Output the (x, y) coordinate of the center of the cell containing the given text.  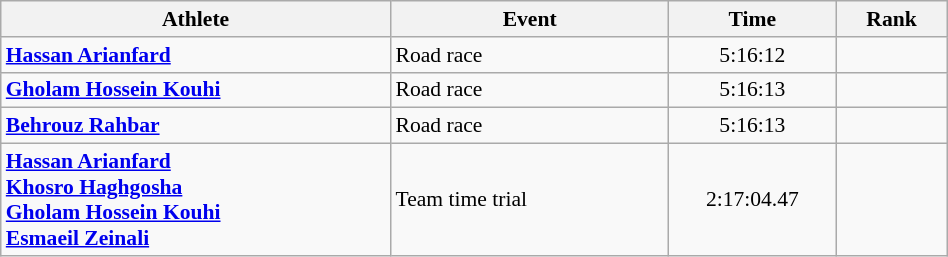
5:16:12 (752, 55)
Athlete (196, 19)
Rank (892, 19)
Event (529, 19)
Behrouz Rahbar (196, 126)
2:17:04.47 (752, 200)
Gholam Hossein Kouhi (196, 90)
Hassan ArianfardKhosro HaghgoshaGholam Hossein KouhiEsmaeil Zeinali (196, 200)
Time (752, 19)
Team time trial (529, 200)
Hassan Arianfard (196, 55)
